Capture the cell that displays the provided text and extract its (X, Y) central coordinate. 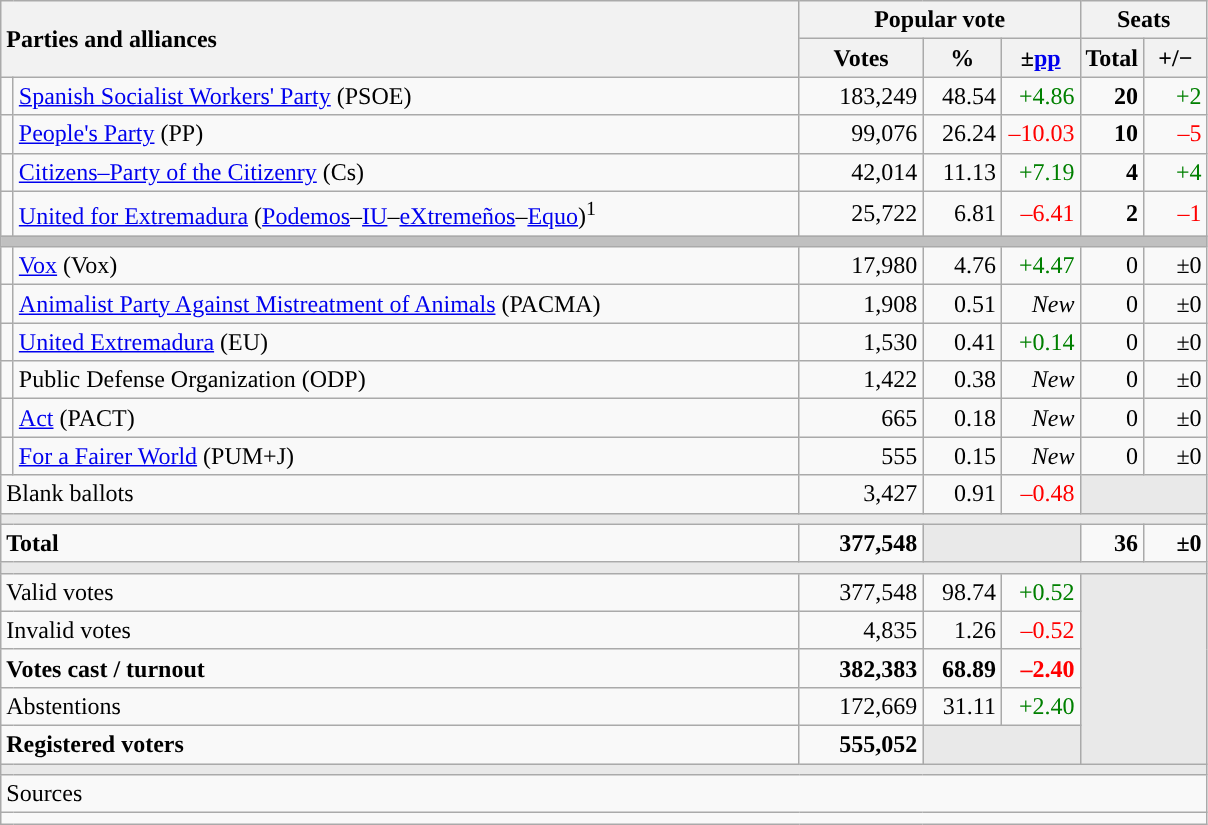
0.41 (962, 342)
Seats (1144, 20)
–0.52 (1040, 630)
Invalid votes (400, 630)
–2.40 (1040, 668)
–10.03 (1040, 134)
Valid votes (400, 592)
4.76 (962, 266)
+7.19 (1040, 172)
555 (861, 456)
20 (1112, 96)
Act (PACT) (406, 418)
2 (1112, 214)
4,835 (861, 630)
Abstentions (400, 706)
People's Party (PP) (406, 134)
–6.41 (1040, 214)
6.81 (962, 214)
10 (1112, 134)
555,052 (861, 745)
–1 (1176, 214)
+4 (1176, 172)
183,249 (861, 96)
–5 (1176, 134)
1,908 (861, 304)
11.13 (962, 172)
382,383 (861, 668)
1,422 (861, 380)
0.38 (962, 380)
665 (861, 418)
25,722 (861, 214)
0.15 (962, 456)
3,427 (861, 494)
1,530 (861, 342)
99,076 (861, 134)
United Extremadura (EU) (406, 342)
Sources (604, 794)
Parties and alliances (400, 39)
1.26 (962, 630)
36 (1112, 543)
0.91 (962, 494)
98.74 (962, 592)
Blank ballots (400, 494)
Votes (861, 58)
+2.40 (1040, 706)
48.54 (962, 96)
+2 (1176, 96)
±pp (1040, 58)
Citizens–Party of the Citizenry (Cs) (406, 172)
Votes cast / turnout (400, 668)
31.11 (962, 706)
Vox (Vox) (406, 266)
+0.52 (1040, 592)
United for Extremadura (Podemos–IU–eXtremeños–Equo)1 (406, 214)
+/− (1176, 58)
% (962, 58)
4 (1112, 172)
0.51 (962, 304)
0.18 (962, 418)
+4.47 (1040, 266)
+0.14 (1040, 342)
For a Fairer World (PUM+J) (406, 456)
–0.48 (1040, 494)
17,980 (861, 266)
172,669 (861, 706)
68.89 (962, 668)
Animalist Party Against Mistreatment of Animals (PACMA) (406, 304)
Public Defense Organization (ODP) (406, 380)
Spanish Socialist Workers' Party (PSOE) (406, 96)
Popular vote (940, 20)
26.24 (962, 134)
+4.86 (1040, 96)
42,014 (861, 172)
Registered voters (400, 745)
